Output the [x, y] coordinate of the center of the cell containing the given text.  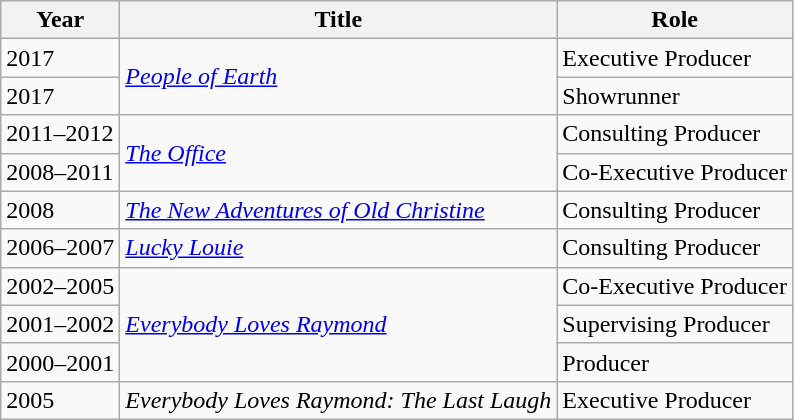
Supervising Producer [675, 324]
2000–2001 [60, 362]
The Office [338, 153]
People of Earth [338, 77]
Year [60, 20]
Everybody Loves Raymond [338, 324]
2002–2005 [60, 286]
Title [338, 20]
Lucky Louie [338, 248]
2008–2011 [60, 172]
Showrunner [675, 96]
2008 [60, 210]
2006–2007 [60, 248]
2001–2002 [60, 324]
Producer [675, 362]
The New Adventures of Old Christine [338, 210]
2005 [60, 400]
2011–2012 [60, 134]
Role [675, 20]
Everybody Loves Raymond: The Last Laugh [338, 400]
